Scan for the cell matching the given text and deliver its [X, Y] coordinate at center. 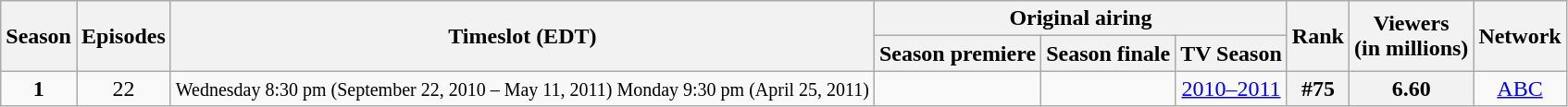
#75 [1318, 89]
Season finale [1109, 53]
Episodes [123, 36]
Wednesday 8:30 pm (September 22, 2010 – May 11, 2011) Monday 9:30 pm (April 25, 2011) [522, 89]
Rank [1318, 36]
Timeslot (EDT) [522, 36]
Network [1520, 36]
TV Season [1231, 53]
Season [39, 36]
1 [39, 89]
Season premiere [957, 53]
6.60 [1411, 89]
Viewers(in millions) [1411, 36]
22 [123, 89]
Original airing [1080, 18]
2010–2011 [1231, 89]
ABC [1520, 89]
